Scan for the cell matching the given text and deliver its [x, y] coordinate at center. 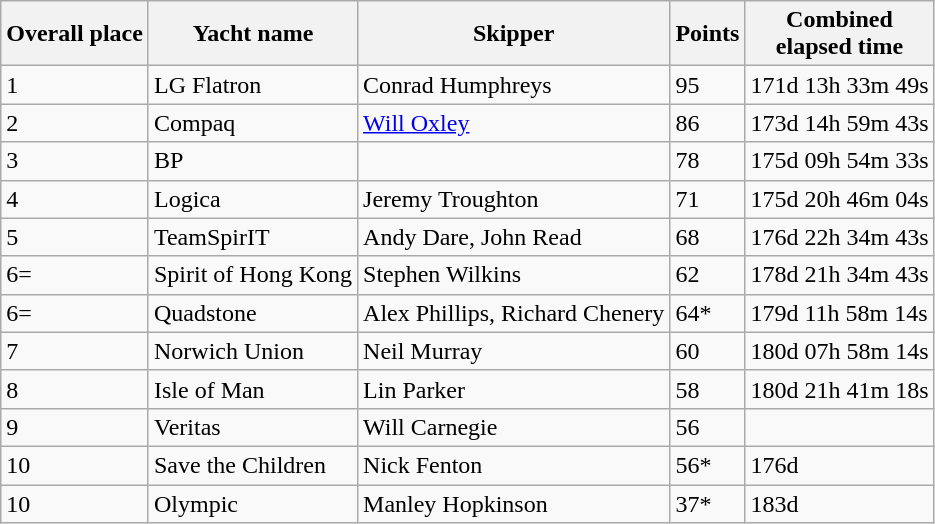
Stephen Wilkins [514, 275]
Quadstone [252, 313]
1 [75, 85]
Veritas [252, 427]
Will Carnegie [514, 427]
78 [708, 161]
TeamSpirIT [252, 237]
180d 07h 58m 14s [840, 351]
Spirit of Hong Kong [252, 275]
171d 13h 33m 49s [840, 85]
Logica [252, 199]
Neil Murray [514, 351]
Combinedelapsed time [840, 34]
86 [708, 123]
176d 22h 34m 43s [840, 237]
BP [252, 161]
3 [75, 161]
179d 11h 58m 14s [840, 313]
Conrad Humphreys [514, 85]
Lin Parker [514, 389]
5 [75, 237]
Jeremy Troughton [514, 199]
Yacht name [252, 34]
Manley Hopkinson [514, 503]
183d [840, 503]
64* [708, 313]
178d 21h 34m 43s [840, 275]
62 [708, 275]
175d 20h 46m 04s [840, 199]
175d 09h 54m 33s [840, 161]
60 [708, 351]
56* [708, 465]
Olympic [252, 503]
7 [75, 351]
Compaq [252, 123]
58 [708, 389]
Save the Children [252, 465]
2 [75, 123]
4 [75, 199]
37* [708, 503]
LG Flatron [252, 85]
180d 21h 41m 18s [840, 389]
Alex Phillips, Richard Chenery [514, 313]
Will Oxley [514, 123]
Nick Fenton [514, 465]
71 [708, 199]
Norwich Union [252, 351]
176d [840, 465]
Isle of Man [252, 389]
Andy Dare, John Read [514, 237]
Overall place [75, 34]
95 [708, 85]
9 [75, 427]
56 [708, 427]
Points [708, 34]
Skipper [514, 34]
173d 14h 59m 43s [840, 123]
8 [75, 389]
68 [708, 237]
